Determine the [x, y] coordinate at the center of the cell enclosing the given text.  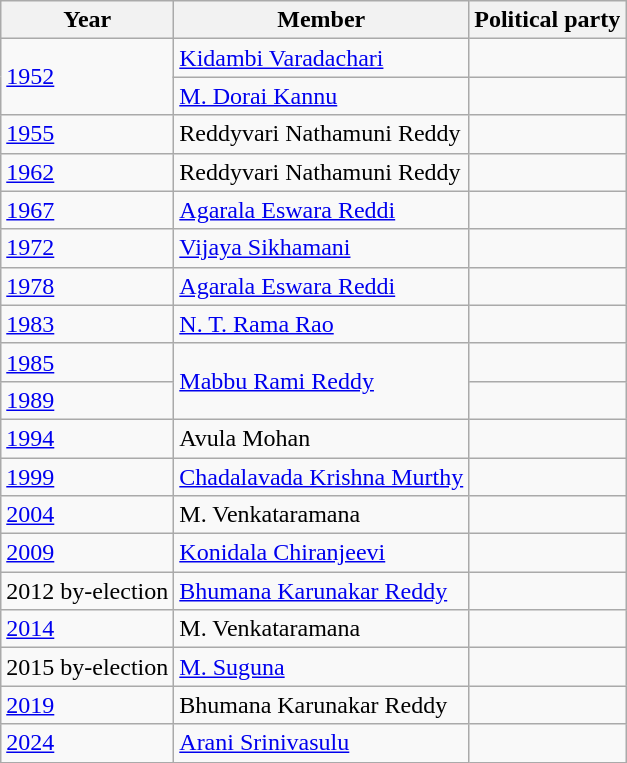
Arani Srinivasulu [322, 743]
Year [88, 20]
1983 [88, 324]
1985 [88, 362]
2004 [88, 515]
1967 [88, 210]
1962 [88, 172]
1994 [88, 438]
2009 [88, 553]
2024 [88, 743]
Member [322, 20]
N. T. Rama Rao [322, 324]
2019 [88, 705]
2012 by-election [88, 591]
Chadalavada Krishna Murthy [322, 477]
1999 [88, 477]
1978 [88, 286]
2015 by-election [88, 667]
Vijaya Sikhamani [322, 248]
1989 [88, 400]
Political party [548, 20]
Mabbu Rami Reddy [322, 381]
Konidala Chiranjeevi [322, 553]
Kidambi Varadachari [322, 58]
2014 [88, 629]
1955 [88, 134]
1972 [88, 248]
Avula Mohan [322, 438]
M. Dorai Kannu [322, 96]
1952 [88, 77]
M. Suguna [322, 667]
